Determine the (X, Y) coordinate at the center of the cell enclosing the given text.  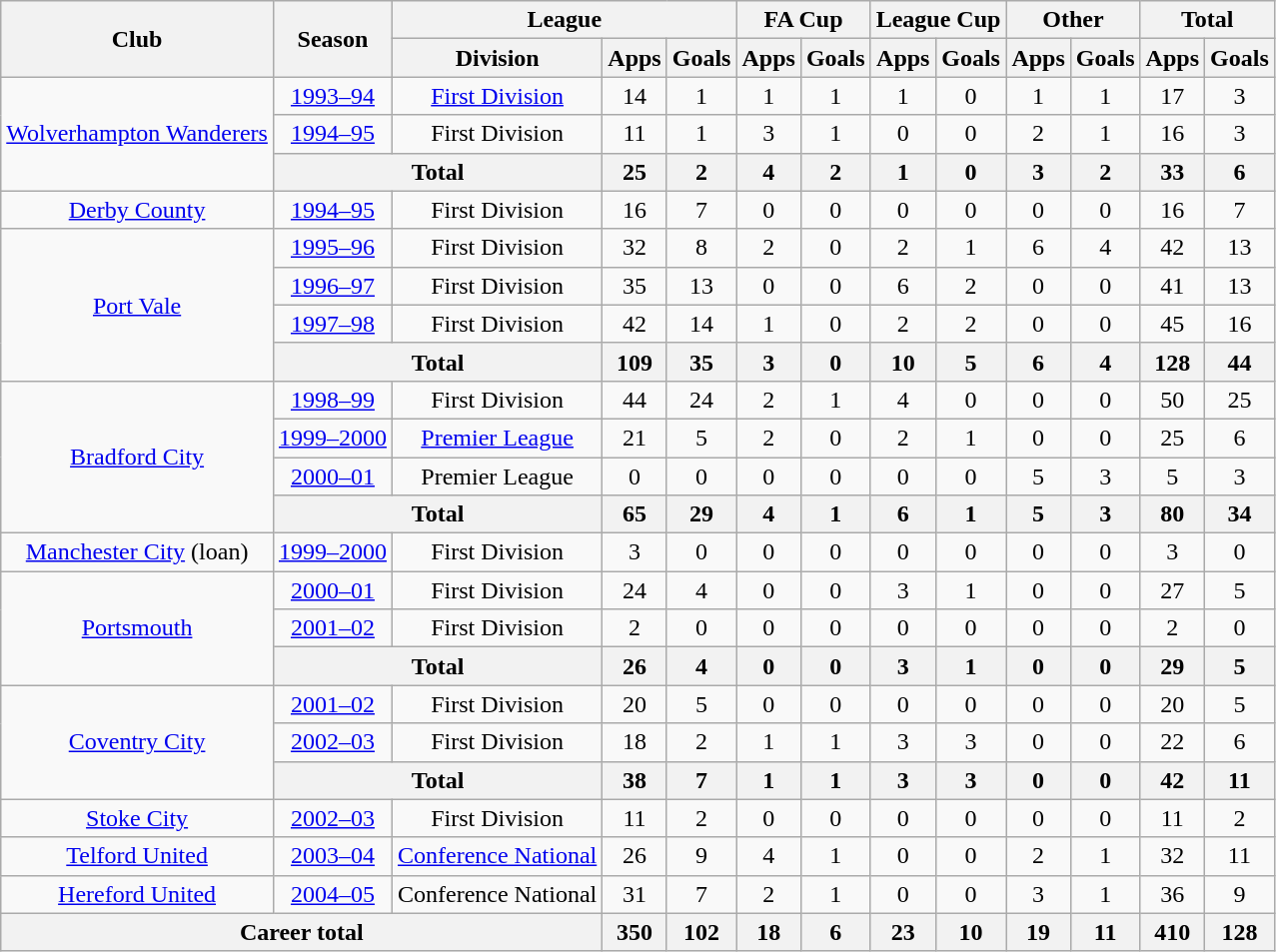
109 (635, 362)
410 (1172, 932)
1995–96 (332, 248)
League (564, 20)
50 (1172, 400)
Season (332, 39)
38 (635, 780)
Port Vale (138, 305)
22 (1172, 742)
Portsmouth (138, 628)
Derby County (138, 210)
League Cup (938, 20)
Bradford City (138, 457)
Wolverhampton Wanderers (138, 134)
80 (1172, 514)
27 (1172, 590)
2004–05 (332, 894)
1996–97 (332, 286)
1998–99 (332, 400)
350 (635, 932)
Stoke City (138, 818)
17 (1172, 96)
31 (635, 894)
Club (138, 39)
19 (1038, 932)
33 (1172, 172)
23 (903, 932)
Career total (302, 932)
36 (1172, 894)
2003–04 (332, 856)
1993–94 (332, 96)
21 (635, 438)
Coventry City (138, 742)
102 (701, 932)
8 (701, 248)
Hereford United (138, 894)
FA Cup (803, 20)
45 (1172, 324)
Division (497, 58)
Telford United (138, 856)
Manchester City (loan) (138, 552)
65 (635, 514)
1997–98 (332, 324)
Other (1073, 20)
41 (1172, 286)
34 (1240, 514)
